Find where the given text appears and provide that cell's center as [X, Y] coordinate. 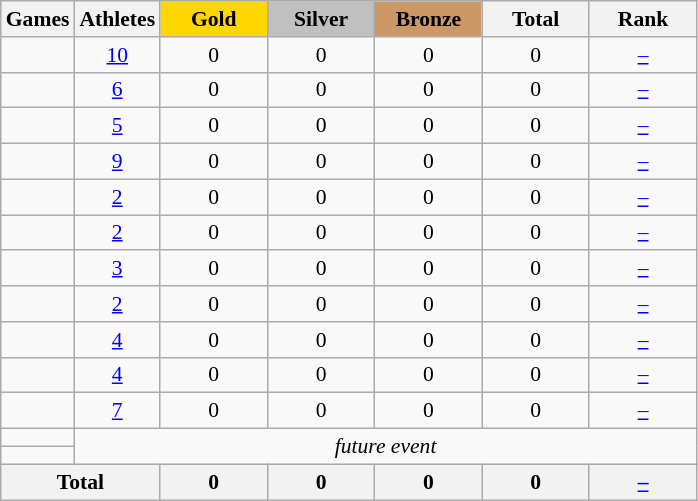
7 [117, 411]
Games [38, 19]
9 [117, 162]
Bronze [428, 19]
5 [117, 126]
Athletes [117, 19]
future event [385, 447]
Gold [214, 19]
Rank [642, 19]
3 [117, 269]
6 [117, 90]
Silver [320, 19]
10 [117, 55]
